Provide the [X, Y] coordinate of the cell's center where the given text is located.  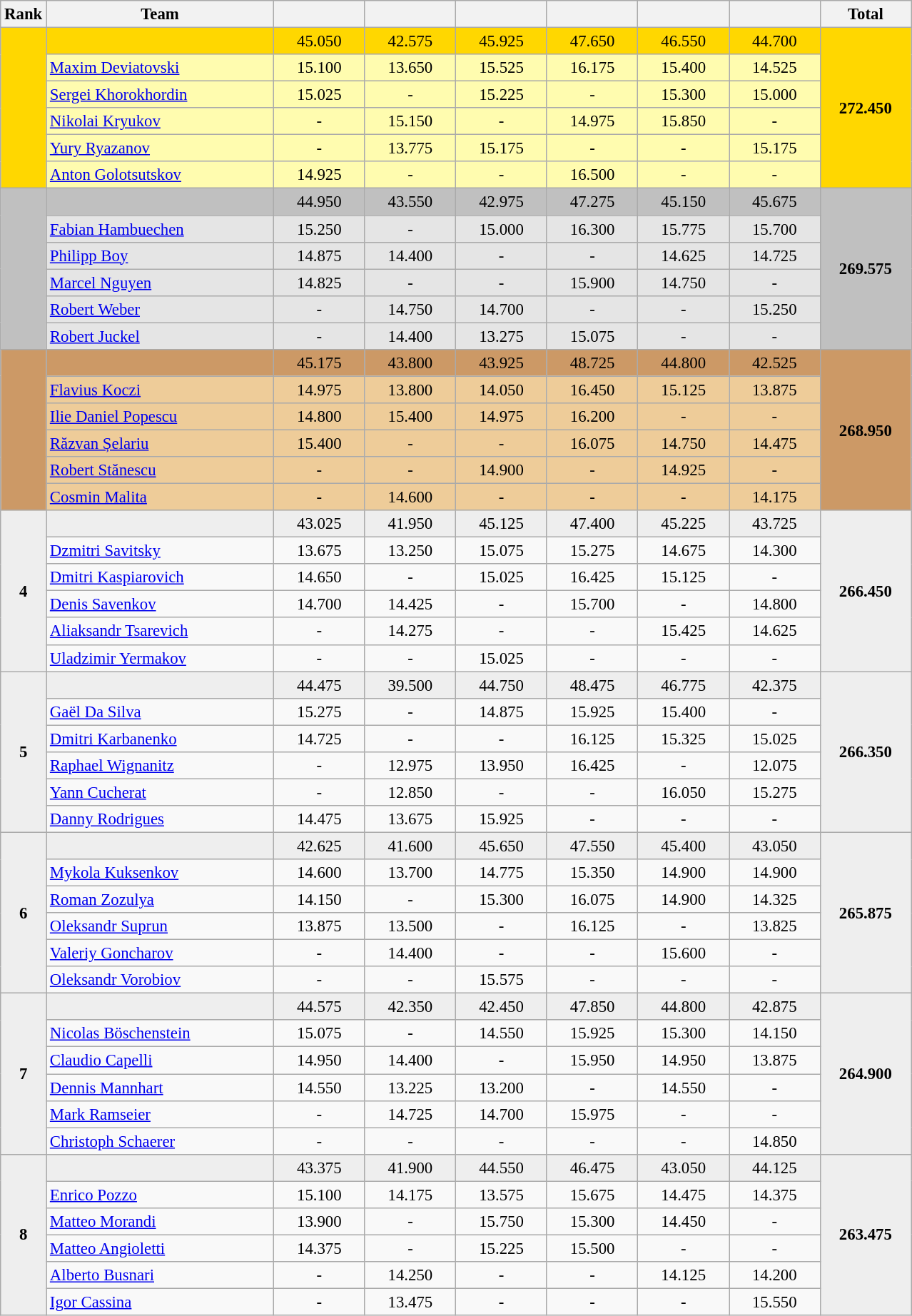
16.175 [592, 68]
42.975 [502, 202]
44.700 [775, 41]
Sergei Khorokhordin [160, 95]
42.375 [775, 685]
14.775 [502, 873]
47.650 [592, 41]
46.475 [592, 1168]
13.500 [410, 926]
43.375 [320, 1168]
8 [24, 1235]
15.500 [592, 1248]
43.725 [775, 524]
13.800 [410, 390]
14.250 [410, 1275]
13.250 [410, 551]
263.475 [866, 1235]
44.950 [320, 202]
45.150 [684, 202]
Philipp Boy [160, 255]
13.900 [320, 1222]
Flavius Koczi [160, 390]
14.300 [775, 551]
46.775 [684, 685]
14.525 [775, 68]
42.875 [775, 1007]
Raphael Wignanitz [160, 766]
Dzmitri Savitsky [160, 551]
269.575 [866, 269]
45.925 [502, 41]
16.500 [592, 175]
13.825 [775, 926]
4 [24, 591]
Matteo Angioletti [160, 1248]
Anton Golotsutskov [160, 175]
13.575 [502, 1195]
Oleksandr Vorobiov [160, 980]
Fabian Hambuechen [160, 229]
Denis Savenkov [160, 604]
266.350 [866, 752]
Aliaksandr Tsarevich [160, 632]
Răzvan Șelariu [160, 443]
Maxim Deviatovski [160, 68]
42.350 [410, 1007]
Christoph Schaerer [160, 1141]
47.550 [592, 846]
42.625 [320, 846]
Yury Ryazanov [160, 148]
13.650 [410, 68]
43.925 [502, 363]
41.950 [410, 524]
41.600 [410, 846]
14.425 [410, 604]
14.325 [775, 900]
15.950 [592, 1061]
14.125 [684, 1275]
Mark Ramseier [160, 1114]
272.450 [866, 108]
15.550 [775, 1302]
13.700 [410, 873]
6 [24, 913]
Gaël Da Silva [160, 712]
265.875 [866, 913]
13.200 [502, 1088]
44.125 [775, 1168]
Team [160, 14]
15.750 [502, 1222]
14.200 [775, 1275]
15.900 [592, 283]
14.675 [684, 551]
15.850 [684, 121]
39.500 [410, 685]
12.975 [410, 766]
Igor Cassina [160, 1302]
15.325 [684, 739]
45.125 [502, 524]
Matteo Morandi [160, 1222]
5 [24, 752]
45.650 [502, 846]
47.850 [592, 1007]
Rank [24, 14]
42.525 [775, 363]
44.475 [320, 685]
Danny Rodrigues [160, 819]
Nikolai Kryukov [160, 121]
Total [866, 14]
266.450 [866, 591]
16.050 [684, 792]
Dennis Mannhart [160, 1088]
13.275 [502, 336]
45.400 [684, 846]
Enrico Pozzo [160, 1195]
44.750 [502, 685]
48.725 [592, 363]
14.850 [775, 1141]
Dmitri Kaspiarovich [160, 577]
45.175 [320, 363]
12.850 [410, 792]
44.575 [320, 1007]
45.675 [775, 202]
Dmitri Karbanenko [160, 739]
15.425 [684, 632]
Nicolas Böschenstein [160, 1034]
43.800 [410, 363]
Robert Weber [160, 309]
42.450 [502, 1007]
48.475 [592, 685]
16.300 [592, 229]
15.575 [502, 980]
42.575 [410, 41]
46.550 [684, 41]
14.275 [410, 632]
14.650 [320, 577]
Mykola Kuksenkov [160, 873]
Marcel Nguyen [160, 283]
13.225 [410, 1088]
268.950 [866, 430]
Valeriy Goncharov [160, 953]
47.275 [592, 202]
12.075 [775, 766]
45.225 [684, 524]
15.775 [684, 229]
16.450 [592, 390]
14.450 [684, 1222]
Robert Juckel [160, 336]
13.950 [502, 766]
Claudio Capelli [160, 1061]
16.200 [592, 417]
Robert Stănescu [160, 470]
15.675 [592, 1195]
15.150 [410, 121]
Ilie Daniel Popescu [160, 417]
7 [24, 1074]
Oleksandr Suprun [160, 926]
Roman Zozulya [160, 900]
14.825 [320, 283]
15.600 [684, 953]
13.475 [410, 1302]
15.975 [592, 1114]
41.900 [410, 1168]
15.525 [502, 68]
Alberto Busnari [160, 1275]
14.050 [502, 390]
264.900 [866, 1074]
Yann Cucherat [160, 792]
15.350 [592, 873]
44.550 [502, 1168]
47.400 [592, 524]
43.025 [320, 524]
45.050 [320, 41]
Uladzimir Yermakov [160, 658]
13.775 [410, 148]
43.550 [410, 202]
Cosmin Malita [160, 497]
